Find where the given text appears and provide that cell's center as [X, Y] coordinate. 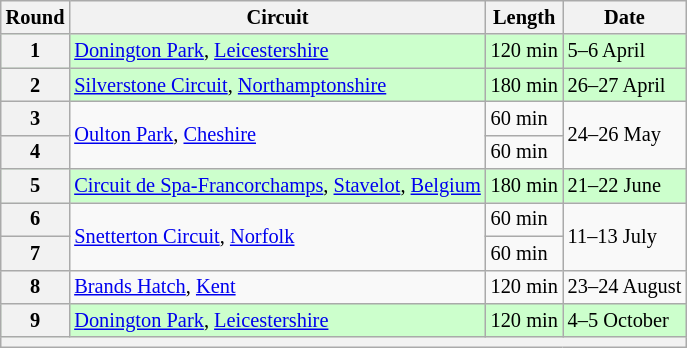
21–22 June [625, 186]
Silverstone Circuit, Northamptonshire [277, 85]
26–27 April [625, 85]
4 [36, 152]
Round [36, 17]
2 [36, 85]
24–26 May [625, 134]
23–24 August [625, 287]
Circuit de Spa-Francorchamps, Stavelot, Belgium [277, 186]
Brands Hatch, Kent [277, 287]
8 [36, 287]
7 [36, 253]
5 [36, 186]
Snetterton Circuit, Norfolk [277, 236]
Length [524, 17]
5–6 April [625, 51]
Oulton Park, Cheshire [277, 134]
6 [36, 219]
Date [625, 17]
9 [36, 320]
4–5 October [625, 320]
11–13 July [625, 236]
Circuit [277, 17]
3 [36, 118]
1 [36, 51]
